From the cell containing the given text, extract its center point as (X, Y) coordinate. 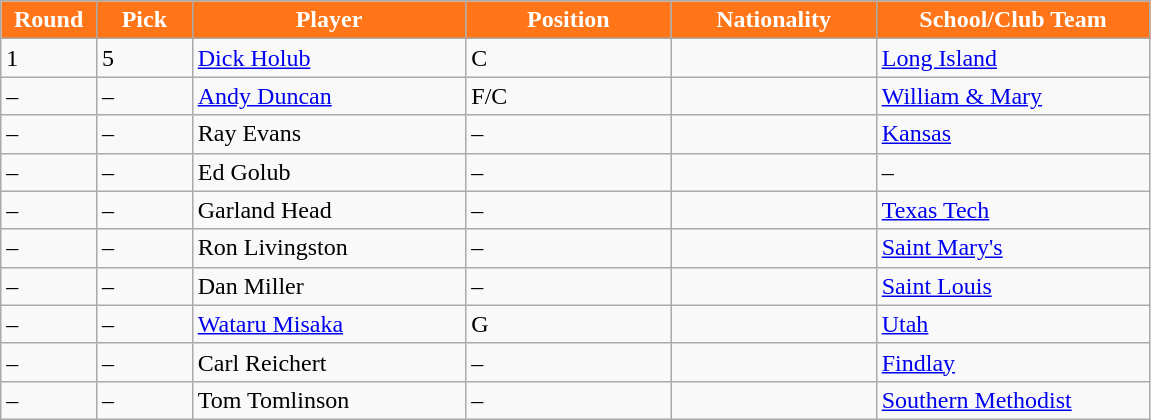
Wataru Misaka (329, 324)
Ron Livingston (329, 248)
William & Mary (1013, 96)
Findlay (1013, 362)
Long Island (1013, 58)
Dan Miller (329, 286)
F/C (568, 96)
Ray Evans (329, 134)
Southern Methodist (1013, 400)
Nationality (774, 20)
Garland Head (329, 210)
Tom Tomlinson (329, 400)
Position (568, 20)
Utah (1013, 324)
Saint Louis (1013, 286)
G (568, 324)
Pick (144, 20)
C (568, 58)
5 (144, 58)
School/Club Team (1013, 20)
Ed Golub (329, 172)
1 (49, 58)
Kansas (1013, 134)
Player (329, 20)
Round (49, 20)
Dick Holub (329, 58)
Texas Tech (1013, 210)
Saint Mary's (1013, 248)
Andy Duncan (329, 96)
Carl Reichert (329, 362)
